From the cell containing the given text, extract its center point as (X, Y) coordinate. 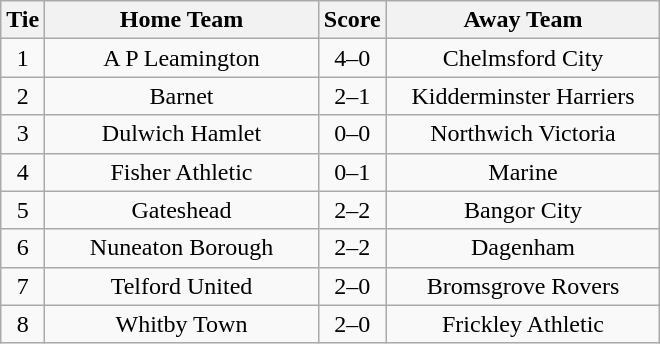
Bromsgrove Rovers (523, 286)
1 (23, 58)
Bangor City (523, 210)
A P Leamington (182, 58)
2–1 (352, 96)
6 (23, 248)
Home Team (182, 20)
Frickley Athletic (523, 324)
Gateshead (182, 210)
4 (23, 172)
Marine (523, 172)
Whitby Town (182, 324)
Chelmsford City (523, 58)
2 (23, 96)
Score (352, 20)
5 (23, 210)
Tie (23, 20)
Dagenham (523, 248)
4–0 (352, 58)
Nuneaton Borough (182, 248)
Telford United (182, 286)
Kidderminster Harriers (523, 96)
Fisher Athletic (182, 172)
3 (23, 134)
Dulwich Hamlet (182, 134)
7 (23, 286)
Away Team (523, 20)
0–0 (352, 134)
0–1 (352, 172)
Northwich Victoria (523, 134)
8 (23, 324)
Barnet (182, 96)
